Scan for the cell matching the given text and deliver its [x, y] coordinate at center. 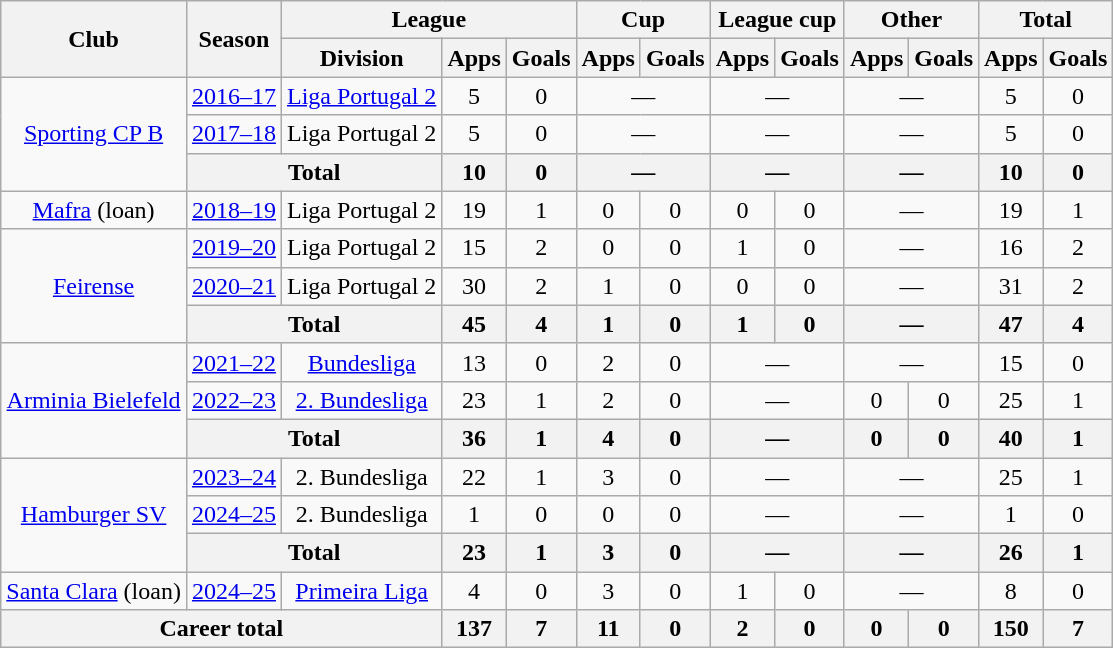
Career total [222, 629]
Other [911, 20]
2018–19 [234, 210]
150 [1011, 629]
13 [474, 362]
League cup [777, 20]
2016–17 [234, 96]
Mafra (loan) [94, 210]
Primeira Liga [361, 591]
31 [1011, 286]
Bundesliga [361, 362]
30 [474, 286]
Division [361, 58]
Santa Clara (loan) [94, 591]
Cup [643, 20]
2020–21 [234, 286]
16 [1011, 248]
47 [1011, 324]
11 [608, 629]
Hamburger SV [94, 515]
36 [474, 438]
Club [94, 39]
2017–18 [234, 134]
League [428, 20]
45 [474, 324]
2022–23 [234, 400]
40 [1011, 438]
26 [1011, 553]
22 [474, 477]
2023–24 [234, 477]
Feirense [94, 286]
Arminia Bielefeld [94, 400]
2021–22 [234, 362]
Season [234, 39]
2019–20 [234, 248]
Sporting CP B [94, 134]
137 [474, 629]
8 [1011, 591]
